Output the (x, y) coordinate of the center of the cell containing the given text.  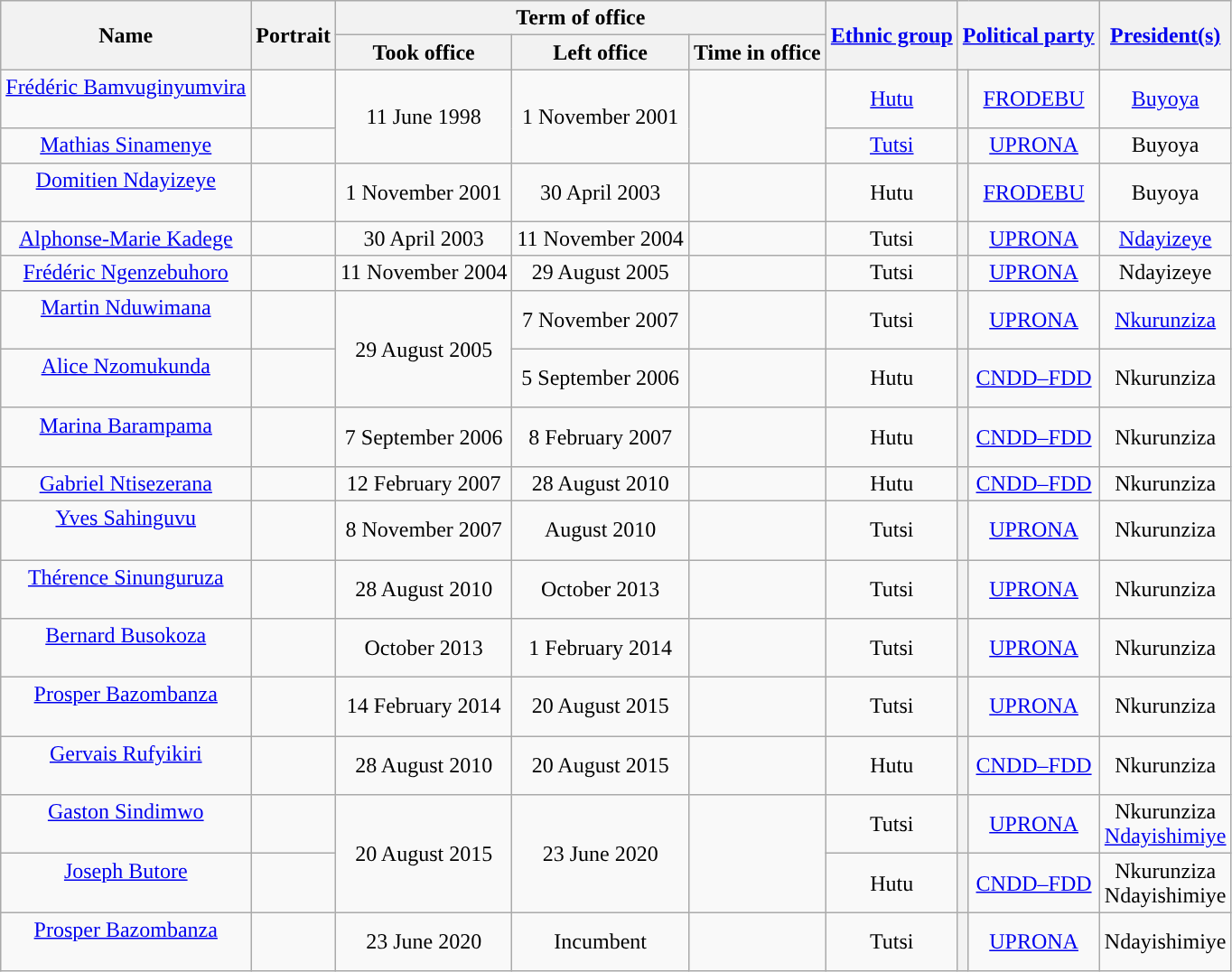
Martin Nduwimana (126, 320)
1 February 2014 (600, 649)
7 September 2006 (423, 437)
Joseph Butore (126, 883)
Frédéric Ngenzebuhoro (126, 273)
12 February 2007 (423, 483)
Ndayishimiye (1165, 941)
11 June 1998 (423, 116)
Gervais Rufyikiri (126, 766)
Yves Sahinguvu (126, 529)
Portrait (294, 35)
Alphonse-Marie Kadege (126, 238)
Ethnic group (891, 35)
Name (126, 35)
Political party (1028, 35)
Took office (423, 52)
Incumbent (600, 941)
Left office (600, 52)
8 February 2007 (600, 437)
5 September 2006 (600, 378)
Frédéric Bamvuginyumvira (126, 99)
Mathias Sinamenye (126, 145)
President(s) (1165, 35)
14 February 2014 (423, 706)
Gabriel Ntisezerana (126, 483)
Term of office (580, 18)
August 2010 (600, 529)
Thérence Sinunguruza (126, 589)
7 November 2007 (600, 320)
Gaston Sindimwo (126, 824)
8 November 2007 (423, 529)
Domitien Ndayizeye (126, 192)
Alice Nzomukunda (126, 378)
Time in office (757, 52)
Marina Barampama (126, 437)
Bernard Busokoza (126, 649)
